Find where the given text appears and provide that cell's center as [x, y] coordinate. 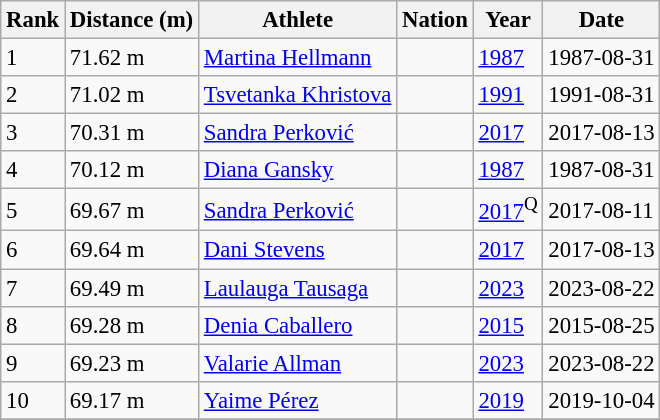
71.02 m [132, 95]
3 [33, 133]
Valarie Allman [298, 363]
10 [33, 400]
5 [33, 210]
7 [33, 288]
Nation [435, 20]
71.62 m [132, 58]
2 [33, 95]
69.17 m [132, 400]
Athlete [298, 20]
Tsvetanka Khristova [298, 95]
Yaime Pérez [298, 400]
9 [33, 363]
1991 [508, 95]
Diana Gansky [298, 170]
2015 [508, 325]
70.12 m [132, 170]
2017Q [508, 210]
2017-08-11 [602, 210]
4 [33, 170]
69.28 m [132, 325]
70.31 m [132, 133]
Date [602, 20]
Dani Stevens [298, 250]
6 [33, 250]
69.23 m [132, 363]
1991-08-31 [602, 95]
69.49 m [132, 288]
1 [33, 58]
Distance (m) [132, 20]
2019 [508, 400]
Martina Hellmann [298, 58]
69.67 m [132, 210]
Year [508, 20]
Denia Caballero [298, 325]
Laulauga Tausaga [298, 288]
Rank [33, 20]
2015-08-25 [602, 325]
8 [33, 325]
2019-10-04 [602, 400]
69.64 m [132, 250]
